Output the (x, y) coordinate of the center of the cell containing the given text.  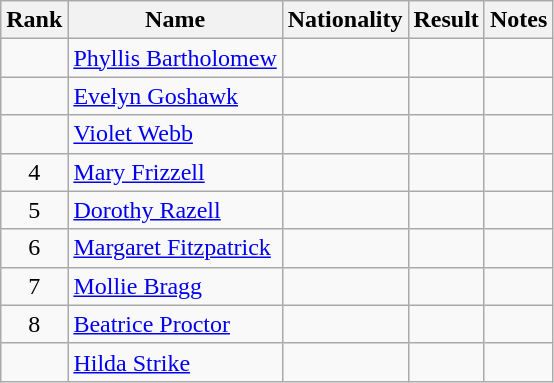
Margaret Fitzpatrick (175, 248)
Mollie Bragg (175, 286)
7 (34, 286)
Violet Webb (175, 134)
Beatrice Proctor (175, 324)
Name (175, 20)
Hilda Strike (175, 362)
Dorothy Razell (175, 210)
Phyllis Bartholomew (175, 58)
5 (34, 210)
Nationality (345, 20)
Evelyn Goshawk (175, 96)
Mary Frizzell (175, 172)
Result (446, 20)
Rank (34, 20)
4 (34, 172)
8 (34, 324)
6 (34, 248)
Notes (518, 20)
